Find where the given text appears and provide that cell's center as (x, y) coordinate. 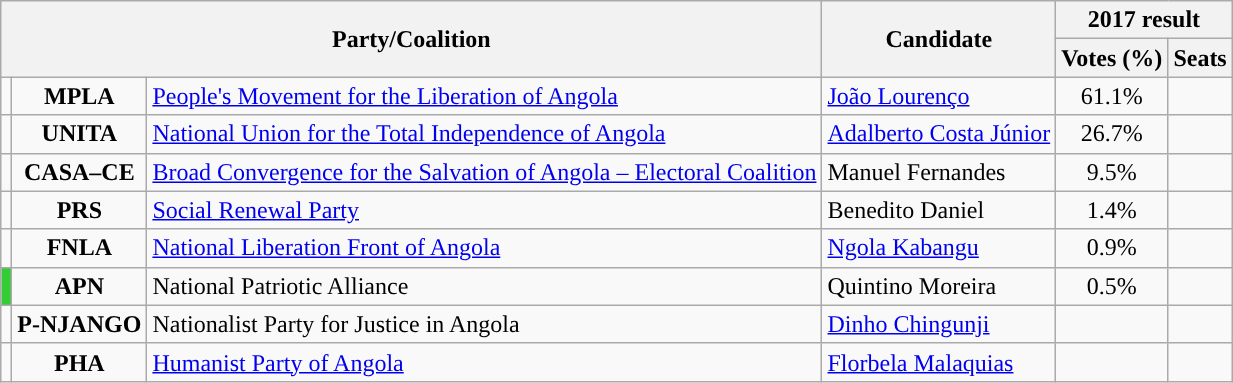
Seats (1200, 58)
Broad Convergence for the Salvation of Angola – Electoral Coalition (484, 172)
People's Movement for the Liberation of Angola (484, 96)
2017 result (1144, 20)
National Liberation Front of Angola (484, 248)
PRS (80, 210)
Adalberto Costa Júnior (939, 134)
P-NJANGO (80, 324)
Votes (%) (1112, 58)
UNITA (80, 134)
Quintino Moreira (939, 286)
CASA–CE (80, 172)
Social Renewal Party (484, 210)
Dinho Chingunji (939, 324)
Nationalist Party for Justice in Angola (484, 324)
1.4% (1112, 210)
Candidate (939, 39)
Manuel Fernandes (939, 172)
Benedito Daniel (939, 210)
Florbela Malaquias (939, 362)
0.9% (1112, 248)
26.7% (1112, 134)
APN (80, 286)
FNLA (80, 248)
Party/Coalition (412, 39)
PHA (80, 362)
Ngola Kabangu (939, 248)
National Patriotic Alliance (484, 286)
João Lourenço (939, 96)
National Union for the Total Independence of Angola (484, 134)
0.5% (1112, 286)
Humanist Party of Angola (484, 362)
MPLA (80, 96)
61.1% (1112, 96)
9.5% (1112, 172)
